For the text-containing cell, return its midpoint in (X, Y) coordinate format. 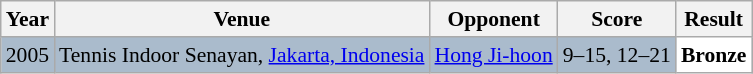
Score (617, 19)
9–15, 12–21 (617, 55)
Year (28, 19)
Result (714, 19)
2005 (28, 55)
Bronze (714, 55)
Tennis Indoor Senayan, Jakarta, Indonesia (242, 55)
Hong Ji-hoon (494, 55)
Venue (242, 19)
Opponent (494, 19)
